Identify which cell holds the provided text, then report its (x, y) central coordinate. 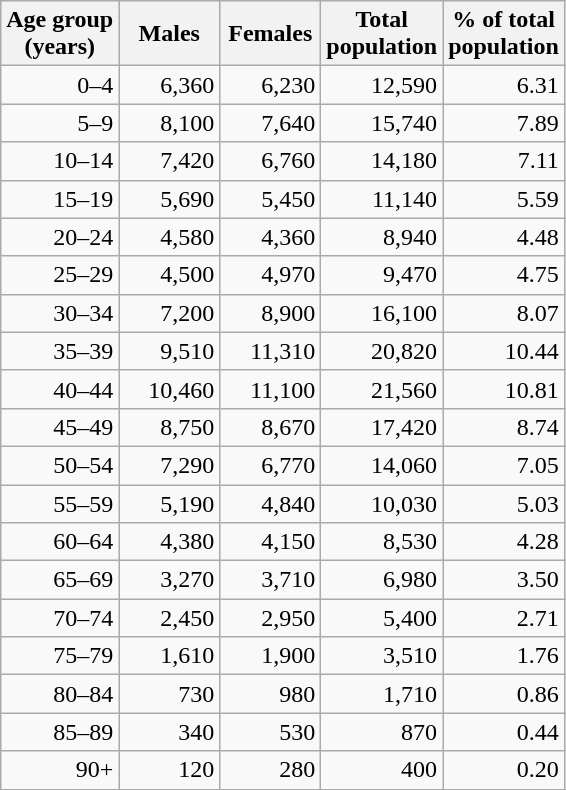
30–34 (60, 313)
0–4 (60, 85)
0.44 (504, 732)
4,380 (170, 542)
Totalpopulation (382, 34)
5,450 (270, 199)
45–49 (60, 427)
730 (170, 694)
50–54 (60, 465)
15–19 (60, 199)
11,140 (382, 199)
8.74 (504, 427)
8,940 (382, 237)
5,190 (170, 503)
9,470 (382, 275)
2.71 (504, 618)
80–84 (60, 694)
90+ (60, 770)
6,980 (382, 580)
0.20 (504, 770)
11,100 (270, 389)
1,900 (270, 656)
6.31 (504, 85)
16,100 (382, 313)
3,710 (270, 580)
2,450 (170, 618)
10,460 (170, 389)
7.11 (504, 161)
4,580 (170, 237)
120 (170, 770)
10–14 (60, 161)
15,740 (382, 123)
65–69 (60, 580)
60–64 (60, 542)
7,640 (270, 123)
20–24 (60, 237)
4,500 (170, 275)
25–29 (60, 275)
980 (270, 694)
4,150 (270, 542)
8.07 (504, 313)
5.03 (504, 503)
55–59 (60, 503)
7,290 (170, 465)
% of totalpopulation (504, 34)
4.28 (504, 542)
6,230 (270, 85)
7,200 (170, 313)
17,420 (382, 427)
530 (270, 732)
280 (270, 770)
6,760 (270, 161)
21,560 (382, 389)
14,180 (382, 161)
5.59 (504, 199)
40–44 (60, 389)
8,750 (170, 427)
5,690 (170, 199)
Males (170, 34)
Age group (years) (60, 34)
8,900 (270, 313)
340 (170, 732)
4.75 (504, 275)
7,420 (170, 161)
1,710 (382, 694)
8,670 (270, 427)
70–74 (60, 618)
3,270 (170, 580)
20,820 (382, 351)
5,400 (382, 618)
0.86 (504, 694)
400 (382, 770)
870 (382, 732)
4.48 (504, 237)
14,060 (382, 465)
8,100 (170, 123)
4,970 (270, 275)
8,530 (382, 542)
11,310 (270, 351)
5–9 (60, 123)
2,950 (270, 618)
10,030 (382, 503)
35–39 (60, 351)
3,510 (382, 656)
Females (270, 34)
6,360 (170, 85)
10.44 (504, 351)
85–89 (60, 732)
75–79 (60, 656)
1,610 (170, 656)
12,590 (382, 85)
6,770 (270, 465)
10.81 (504, 389)
3.50 (504, 580)
1.76 (504, 656)
9,510 (170, 351)
7.89 (504, 123)
7.05 (504, 465)
4,360 (270, 237)
4,840 (270, 503)
